Detect which cell encompasses the target text, then output its [X, Y] center coordinate. 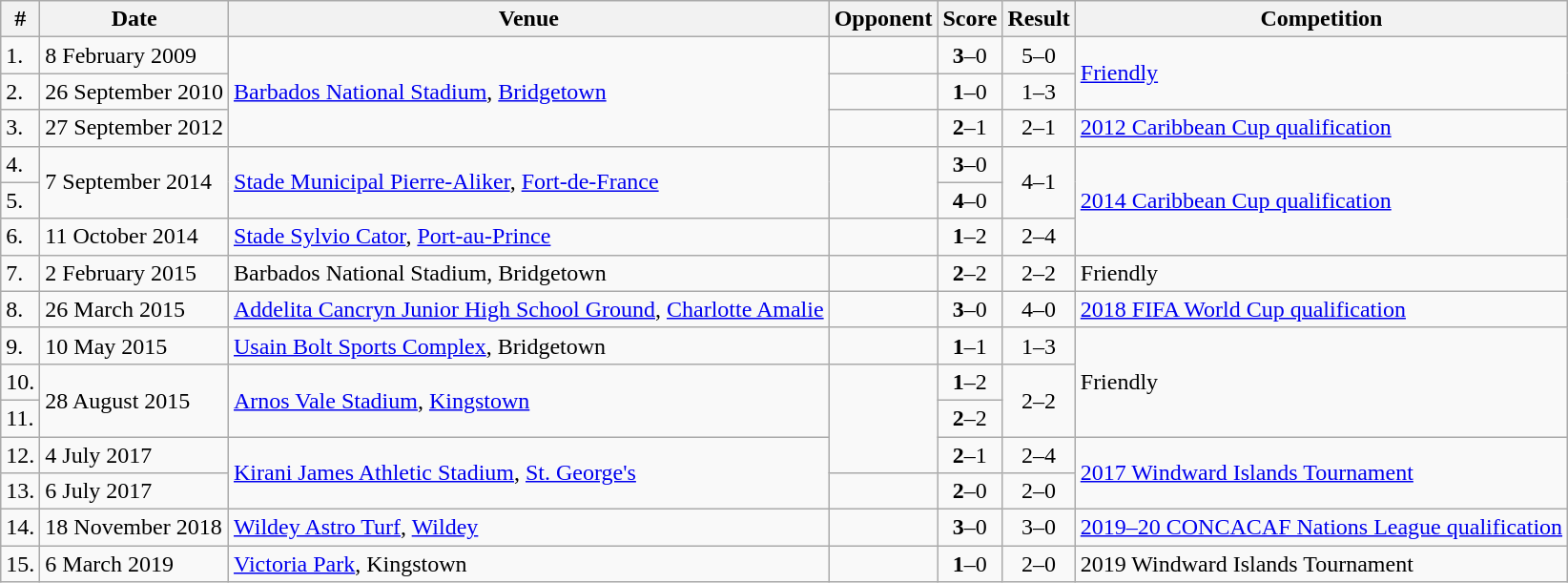
27 September 2012 [134, 128]
26 March 2015 [134, 309]
Victoria Park, Kingstown [529, 564]
14. [21, 528]
26 September 2010 [134, 92]
7. [21, 273]
Opponent [883, 19]
2019–20 CONCACAF Nations League qualification [1321, 528]
9. [21, 345]
28 August 2015 [134, 400]
2012 Caribbean Cup qualification [1321, 128]
# [21, 19]
8 February 2009 [134, 55]
1–1 [970, 345]
Date [134, 19]
4–1 [1039, 182]
18 November 2018 [134, 528]
2018 FIFA World Cup qualification [1321, 309]
13. [21, 491]
5. [21, 200]
2014 Caribbean Cup qualification [1321, 200]
4. [21, 164]
Addelita Cancryn Junior High School Ground, Charlotte Amalie [529, 309]
6 March 2019 [134, 564]
Arnos Vale Stadium, Kingstown [529, 400]
12. [21, 455]
11. [21, 418]
10. [21, 382]
Kirani James Athletic Stadium, St. George's [529, 473]
Usain Bolt Sports Complex, Bridgetown [529, 345]
Stade Municipal Pierre-Aliker, Fort-de-France [529, 182]
6. [21, 237]
2 February 2015 [134, 273]
5–0 [1039, 55]
7 September 2014 [134, 182]
3. [21, 128]
6 July 2017 [134, 491]
2019 Windward Islands Tournament [1321, 564]
11 October 2014 [134, 237]
Wildey Astro Turf, Wildey [529, 528]
Score [970, 19]
15. [21, 564]
2017 Windward Islands Tournament [1321, 473]
Competition [1321, 19]
Result [1039, 19]
1. [21, 55]
10 May 2015 [134, 345]
2. [21, 92]
Venue [529, 19]
8. [21, 309]
4 July 2017 [134, 455]
Stade Sylvio Cator, Port-au-Prince [529, 237]
